Output the (x, y) coordinate of the center of the cell containing the given text.  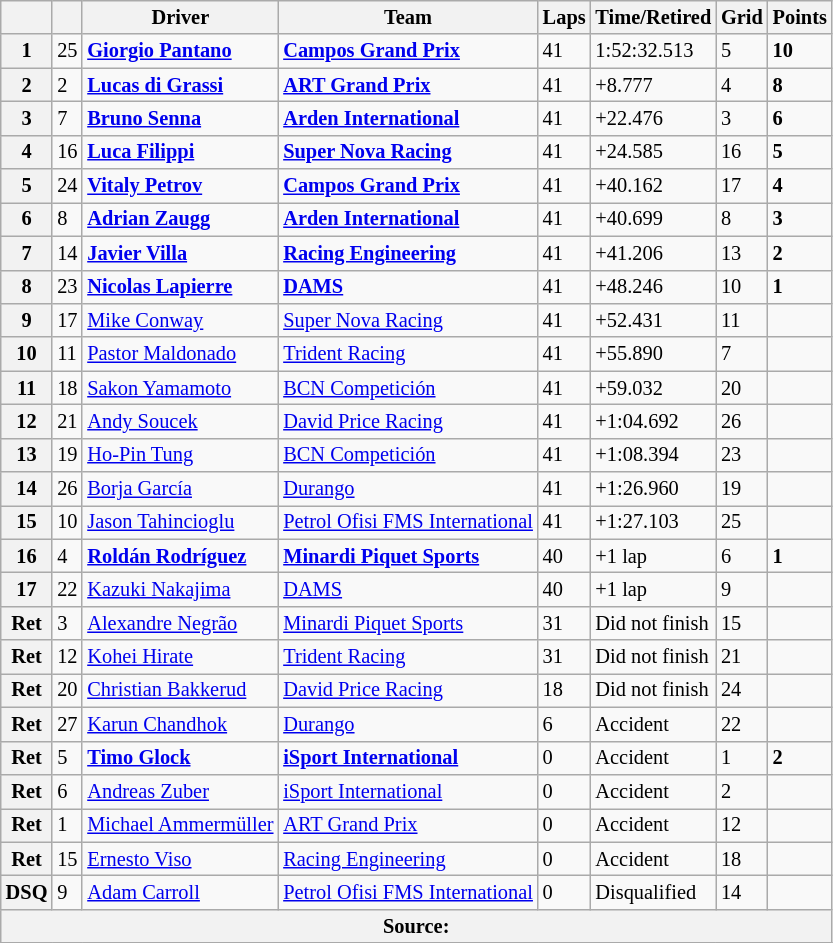
Borja García (180, 489)
Lucas di Grassi (180, 85)
Andy Soucek (180, 421)
Vitaly Petrov (180, 186)
Kohei Hirate (180, 657)
+48.246 (654, 287)
Alexandre Negrão (180, 623)
+52.431 (654, 320)
Disqualified (654, 892)
Adam Carroll (180, 892)
Grid (742, 17)
Adrian Zaugg (180, 219)
+24.585 (654, 152)
27 (67, 724)
+59.032 (654, 388)
Jason Tahincioglu (180, 522)
+22.476 (654, 118)
Team (408, 17)
Ernesto Viso (180, 859)
Time/Retired (654, 17)
Bruno Senna (180, 118)
+1:26.960 (654, 489)
+41.206 (654, 253)
DSQ (27, 892)
+40.699 (654, 219)
Roldán Rodríguez (180, 556)
Laps (564, 17)
Driver (180, 17)
Christian Bakkerud (180, 690)
Timo Glock (180, 758)
Andreas Zuber (180, 791)
+1:27.103 (654, 522)
Luca Filippi (180, 152)
Source: (416, 926)
+8.777 (654, 85)
Ho-Pin Tung (180, 455)
Karun Chandhok (180, 724)
Sakon Yamamoto (180, 388)
1:52:32.513 (654, 51)
Points (800, 17)
Giorgio Pantano (180, 51)
Kazuki Nakajima (180, 589)
Mike Conway (180, 320)
Pastor Maldonado (180, 354)
Nicolas Lapierre (180, 287)
+40.162 (654, 186)
Michael Ammermüller (180, 825)
+55.890 (654, 354)
Javier Villa (180, 253)
+1:08.394 (654, 455)
+1:04.692 (654, 421)
